Return [x, y] of the center of cell containing provided text 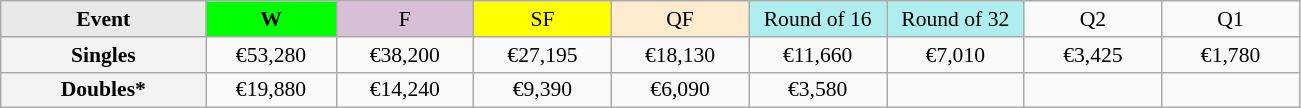
Doubles* [104, 90]
Q1 [1231, 19]
€6,090 [680, 90]
W [271, 19]
€3,425 [1093, 55]
€53,280 [271, 55]
Event [104, 19]
Round of 32 [955, 19]
SF [543, 19]
€11,660 [818, 55]
€27,195 [543, 55]
€3,580 [818, 90]
€1,780 [1231, 55]
€19,880 [271, 90]
F [405, 19]
€38,200 [405, 55]
€18,130 [680, 55]
Q2 [1093, 19]
€7,010 [955, 55]
Singles [104, 55]
Round of 16 [818, 19]
€14,240 [405, 90]
€9,390 [543, 90]
QF [680, 19]
